Detect which cell encompasses the target text, then output its (x, y) center coordinate. 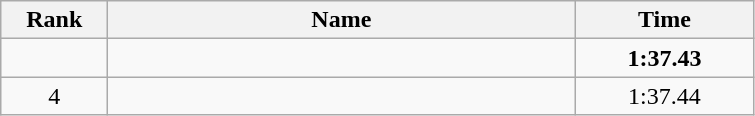
1:37.43 (664, 58)
Name (342, 20)
1:37.44 (664, 96)
4 (54, 96)
Rank (54, 20)
Time (664, 20)
